Extract the (x, y) coordinate from the center of the cell holding the provided text.  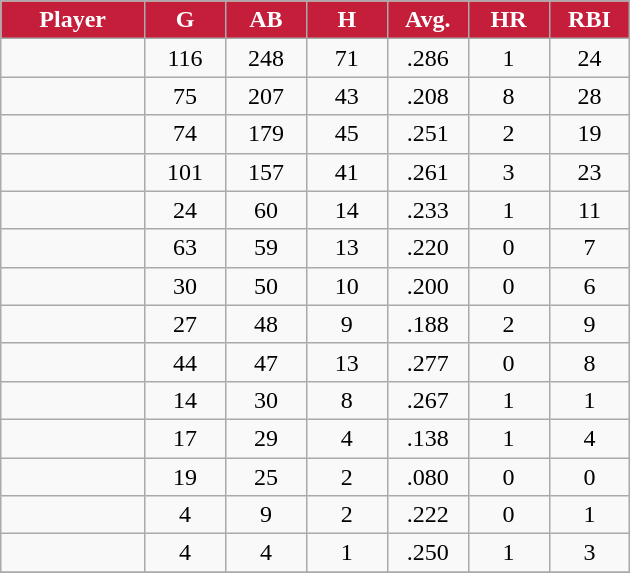
44 (186, 362)
248 (266, 58)
101 (186, 172)
41 (346, 172)
.251 (428, 134)
.220 (428, 248)
207 (266, 96)
Player (73, 20)
157 (266, 172)
116 (186, 58)
23 (590, 172)
AB (266, 20)
H (346, 20)
48 (266, 324)
HR (508, 20)
45 (346, 134)
.267 (428, 400)
29 (266, 438)
43 (346, 96)
.138 (428, 438)
60 (266, 210)
63 (186, 248)
11 (590, 210)
.208 (428, 96)
6 (590, 286)
G (186, 20)
RBI (590, 20)
50 (266, 286)
.233 (428, 210)
59 (266, 248)
.261 (428, 172)
75 (186, 96)
10 (346, 286)
Avg. (428, 20)
25 (266, 477)
7 (590, 248)
17 (186, 438)
.286 (428, 58)
74 (186, 134)
47 (266, 362)
.250 (428, 553)
27 (186, 324)
.222 (428, 515)
.277 (428, 362)
.080 (428, 477)
71 (346, 58)
.188 (428, 324)
28 (590, 96)
.200 (428, 286)
179 (266, 134)
